For the text-containing cell, return its midpoint in [X, Y] coordinate format. 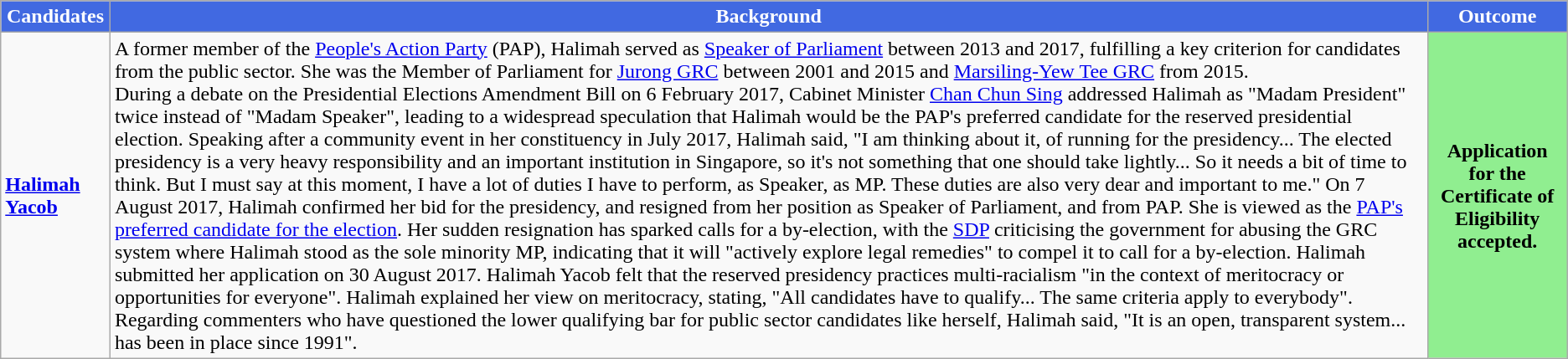
Halimah Yacob [55, 196]
Background [769, 17]
Outcome [1498, 17]
Application for the Certificate of Eligibility accepted. [1498, 196]
Candidates [55, 17]
